Extract the [X, Y] coordinate from the center of the cell holding the provided text.  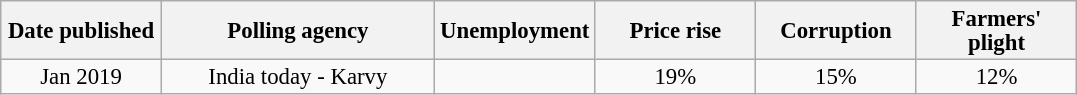
12% [996, 78]
Date published [82, 30]
Price rise [676, 30]
Polling agency [298, 30]
15% [836, 78]
Jan 2019 [82, 78]
19% [676, 78]
Farmers' plight [996, 30]
Corruption [836, 30]
India today - Karvy [298, 78]
Unemployment [514, 30]
